Scan for the cell matching the given text and deliver its [x, y] coordinate at center. 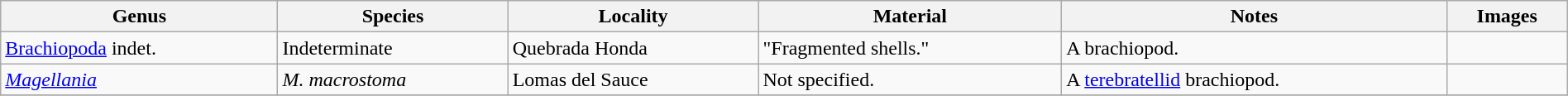
M. macrostoma [393, 79]
Locality [633, 17]
Magellania [139, 79]
Genus [139, 17]
Species [393, 17]
"Fragmented shells." [910, 48]
A brachiopod. [1254, 48]
Material [910, 17]
Not specified. [910, 79]
Brachiopoda indet. [139, 48]
A terebratellid brachiopod. [1254, 79]
Notes [1254, 17]
Lomas del Sauce [633, 79]
Images [1507, 17]
Quebrada Honda [633, 48]
Indeterminate [393, 48]
